Capture the cell that displays the provided text and extract its [X, Y] central coordinate. 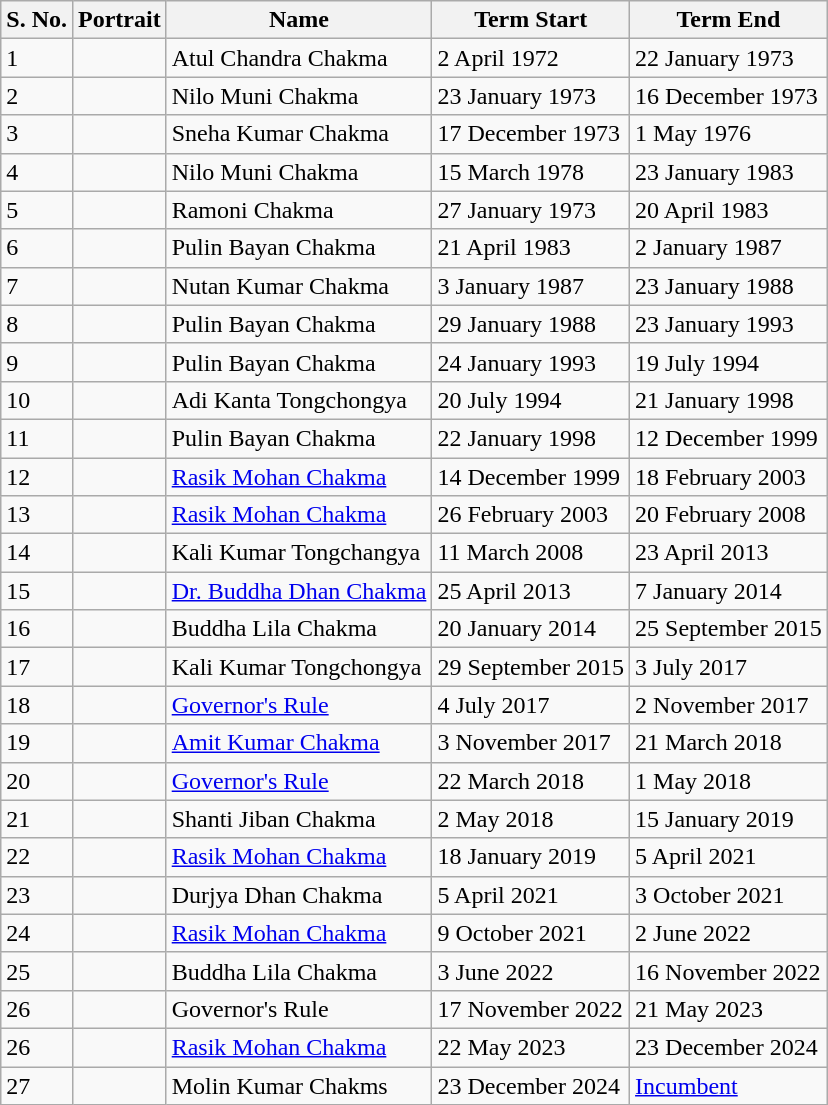
Atul Chandra Chakma [299, 58]
22 March 2018 [531, 781]
Name [299, 20]
14 December 1999 [531, 477]
19 [37, 743]
15 March 1978 [531, 172]
11 [37, 438]
10 [37, 400]
16 November 2022 [729, 971]
27 [37, 1085]
23 January 1973 [531, 96]
9 October 2021 [531, 933]
16 December 1973 [729, 96]
21 April 1983 [531, 248]
24 [37, 933]
Term End [729, 20]
2 [37, 96]
15 [37, 591]
2 June 2022 [729, 933]
3 October 2021 [729, 895]
Durjya Dhan Chakma [299, 895]
17 December 1973 [531, 134]
3 November 2017 [531, 743]
21 January 1998 [729, 400]
14 [37, 553]
21 [37, 819]
22 May 2023 [531, 1047]
20 January 2014 [531, 629]
20 April 1983 [729, 210]
1 May 2018 [729, 781]
12 [37, 477]
5 [37, 210]
23 [37, 895]
Kali Kumar Tongchongya [299, 667]
1 May 1976 [729, 134]
1 [37, 58]
12 December 1999 [729, 438]
Incumbent [729, 1085]
Adi Kanta Tongchongya [299, 400]
9 [37, 362]
26 February 2003 [531, 515]
Dr. Buddha Dhan Chakma [299, 591]
7 [37, 286]
Term Start [531, 20]
20 July 1994 [531, 400]
11 March 2008 [531, 553]
S. No. [37, 20]
16 [37, 629]
21 March 2018 [729, 743]
23 January 1988 [729, 286]
Kali Kumar Tongchangya [299, 553]
Molin Kumar Chakms [299, 1085]
3 [37, 134]
18 February 2003 [729, 477]
25 [37, 971]
24 January 1993 [531, 362]
23 April 2013 [729, 553]
4 [37, 172]
27 January 1973 [531, 210]
Shanti Jiban Chakma [299, 819]
8 [37, 324]
17 November 2022 [531, 1009]
22 January 1973 [729, 58]
20 [37, 781]
22 [37, 857]
3 June 2022 [531, 971]
3 January 1987 [531, 286]
15 January 2019 [729, 819]
17 [37, 667]
13 [37, 515]
Nutan Kumar Chakma [299, 286]
21 May 2023 [729, 1009]
7 January 2014 [729, 591]
20 February 2008 [729, 515]
22 January 1998 [531, 438]
6 [37, 248]
2 May 2018 [531, 819]
Sneha Kumar Chakma [299, 134]
29 September 2015 [531, 667]
19 July 1994 [729, 362]
25 April 2013 [531, 591]
Amit Kumar Chakma [299, 743]
2 April 1972 [531, 58]
29 January 1988 [531, 324]
23 January 1993 [729, 324]
Ramoni Chakma [299, 210]
25 September 2015 [729, 629]
18 January 2019 [531, 857]
2 November 2017 [729, 705]
Portrait [119, 20]
23 January 1983 [729, 172]
4 July 2017 [531, 705]
18 [37, 705]
3 July 2017 [729, 667]
2 January 1987 [729, 248]
